Return the (x, y) coordinate for the center point of the cell that contains the specified text.  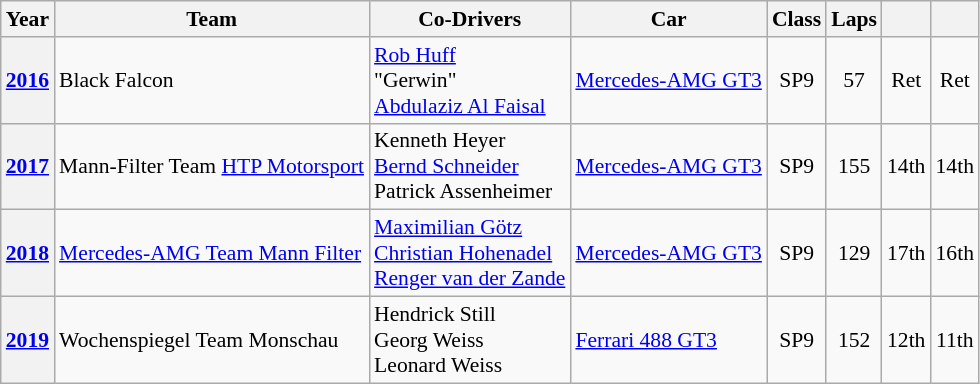
Co-Drivers (470, 19)
Ferrari 488 GT3 (668, 340)
Maximilian Götz Christian Hohenadel Renger van der Zande (470, 254)
12th (906, 340)
Year (28, 19)
Laps (854, 19)
Kenneth Heyer Bernd Schneider Patrick Assenheimer (470, 166)
152 (854, 340)
2017 (28, 166)
Car (668, 19)
Hendrick Still Georg Weiss Leonard Weiss (470, 340)
2019 (28, 340)
Rob Huff "Gerwin" Abdulaziz Al Faisal (470, 80)
17th (906, 254)
2018 (28, 254)
Black Falcon (212, 80)
155 (854, 166)
Mann-Filter Team HTP Motorsport (212, 166)
2016 (28, 80)
Mercedes-AMG Team Mann Filter (212, 254)
16th (954, 254)
Class (796, 19)
Wochenspiegel Team Monschau (212, 340)
57 (854, 80)
129 (854, 254)
11th (954, 340)
Team (212, 19)
